Identify which cell holds the provided text, then report its (X, Y) central coordinate. 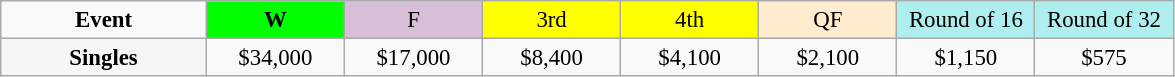
Round of 16 (966, 20)
Event (104, 20)
$8,400 (552, 58)
3rd (552, 20)
Singles (104, 58)
$1,150 (966, 58)
$2,100 (828, 58)
$575 (1104, 58)
Round of 32 (1104, 20)
QF (828, 20)
W (275, 20)
$34,000 (275, 58)
4th (690, 20)
$17,000 (413, 58)
F (413, 20)
$4,100 (690, 58)
